Return the [X, Y] coordinate for the center point of the cell that contains the specified text.  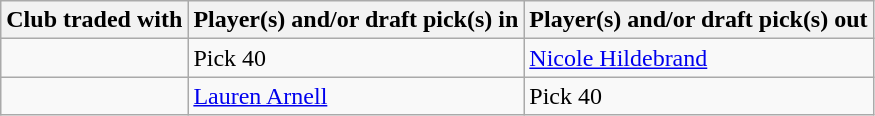
Club traded with [94, 20]
Player(s) and/or draft pick(s) in [356, 20]
Nicole Hildebrand [698, 58]
Lauren Arnell [356, 96]
Player(s) and/or draft pick(s) out [698, 20]
